Extract the [x, y] coordinate from the center of the cell holding the provided text.  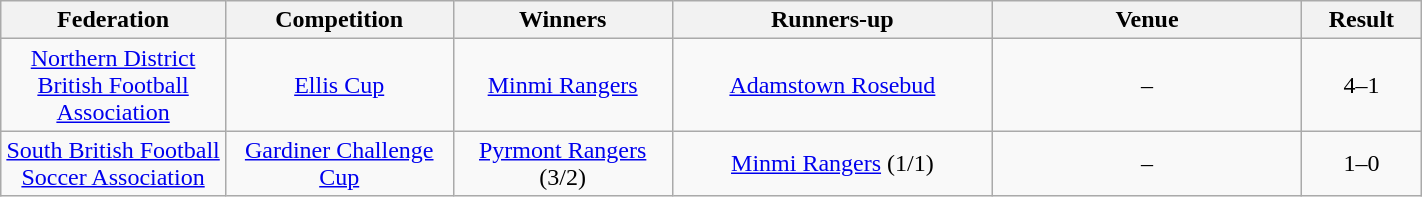
Competition [339, 20]
Gardiner Challenge Cup [339, 164]
Result [1362, 20]
South British Football Soccer Association [114, 164]
Federation [114, 20]
1–0 [1362, 164]
Runners-up [832, 20]
Ellis Cup [339, 85]
Venue [1146, 20]
Winners [562, 20]
4–1 [1362, 85]
Northern District British Football Association [114, 85]
Minmi Rangers [562, 85]
Pyrmont Rangers (3/2) [562, 164]
Adamstown Rosebud [832, 85]
Minmi Rangers (1/1) [832, 164]
